Locate the cell with the specified text and output its [X, Y] center coordinate. 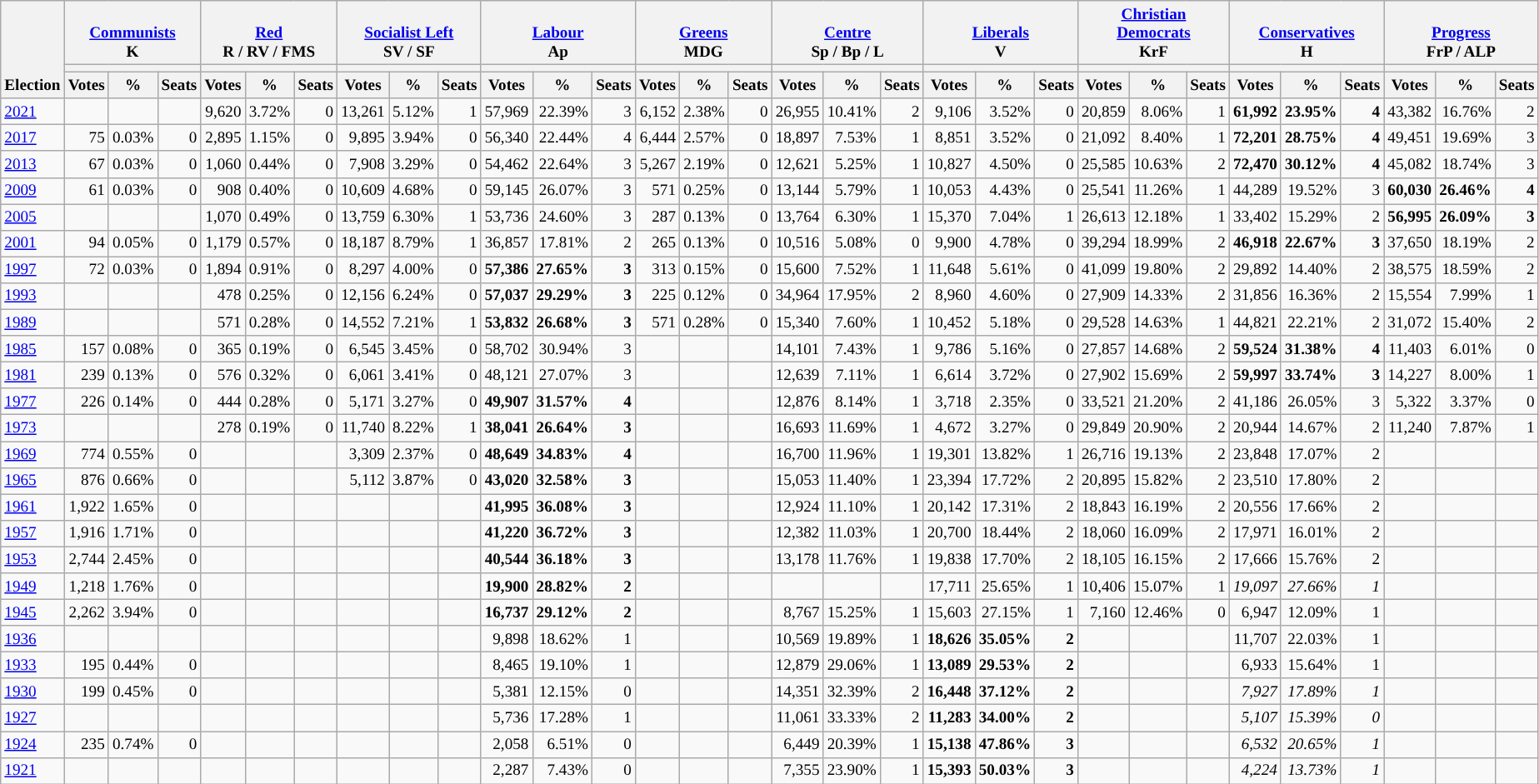
22.44% [562, 138]
17.89% [1311, 692]
15.40% [1466, 322]
10,609 [363, 191]
2.35% [1005, 402]
5.79% [852, 191]
16.76% [1466, 112]
17.81% [562, 243]
10,452 [949, 322]
13,144 [797, 191]
33,521 [1103, 402]
31,072 [1410, 322]
13.82% [1005, 454]
15,603 [949, 612]
20.39% [852, 744]
15.82% [1157, 481]
56,995 [1410, 217]
6,614 [949, 375]
10,516 [797, 243]
29.29% [562, 296]
1,070 [223, 217]
23,510 [1256, 481]
2.37% [413, 454]
14.40% [1311, 270]
6.24% [413, 296]
18,843 [1103, 507]
8.06% [1157, 112]
50.03% [1005, 771]
25,541 [1103, 191]
12,382 [797, 533]
12,621 [797, 164]
8.22% [413, 428]
17,971 [1256, 533]
0.12% [705, 296]
1993 [32, 296]
27,857 [1103, 349]
2,744 [87, 560]
1921 [32, 771]
56,340 [507, 138]
34.83% [562, 454]
22.67% [1311, 243]
18.19% [1466, 243]
10,569 [797, 639]
18,105 [1103, 560]
14.63% [1157, 322]
16,693 [797, 428]
16.19% [1157, 507]
15.76% [1311, 560]
13,178 [797, 560]
Election [32, 50]
2.45% [133, 560]
32.58% [562, 481]
49,451 [1410, 138]
9,106 [949, 112]
0.15% [705, 270]
8,851 [949, 138]
29.12% [562, 612]
2,058 [507, 744]
36.18% [562, 560]
6,532 [1256, 744]
9,900 [949, 243]
7.99% [1466, 296]
4.00% [413, 270]
22.21% [1311, 322]
35.05% [1005, 639]
10,053 [949, 191]
6,061 [363, 375]
26,613 [1103, 217]
60,030 [1410, 191]
15,053 [797, 481]
57,386 [507, 270]
1930 [32, 692]
23.95% [1311, 112]
18.44% [1005, 533]
15,138 [949, 744]
16.36% [1311, 296]
0.57% [270, 243]
10,406 [1103, 587]
1961 [32, 507]
14,351 [797, 692]
7,908 [363, 164]
12.18% [1157, 217]
11.26% [1157, 191]
34.00% [1005, 718]
67 [87, 164]
2013 [32, 164]
365 [223, 349]
ChristianDemocratsKrF [1153, 33]
17,711 [949, 587]
LabourAp [558, 33]
1.65% [133, 507]
2009 [32, 191]
26,955 [797, 112]
12.46% [1157, 612]
38,041 [507, 428]
41,220 [507, 533]
0.14% [133, 402]
23,394 [949, 481]
15.69% [1157, 375]
7,355 [797, 771]
2,287 [507, 771]
6,444 [657, 138]
6,933 [1256, 665]
18,626 [949, 639]
908 [223, 191]
20.65% [1311, 744]
15,393 [949, 771]
53,736 [507, 217]
19,838 [949, 560]
14,227 [1410, 375]
16,448 [949, 692]
11,403 [1410, 349]
72 [87, 270]
29,849 [1103, 428]
226 [87, 402]
19.13% [1157, 454]
18,187 [363, 243]
59,145 [507, 191]
0.05% [133, 243]
14.68% [1157, 349]
9,786 [949, 349]
0.91% [270, 270]
59,997 [1256, 375]
157 [87, 349]
12,924 [797, 507]
11.69% [852, 428]
9,898 [507, 639]
12,639 [797, 375]
22.03% [1311, 639]
15,370 [949, 217]
8,960 [949, 296]
5.08% [852, 243]
1933 [32, 665]
15.29% [1311, 217]
8.40% [1157, 138]
59,524 [1256, 349]
1,916 [87, 533]
29,892 [1256, 270]
1936 [32, 639]
17.80% [1311, 481]
3.29% [413, 164]
278 [223, 428]
11.10% [852, 507]
20,859 [1103, 112]
23.90% [852, 771]
LiberalsV [1000, 33]
33.33% [852, 718]
3,718 [949, 402]
16.01% [1311, 533]
19.89% [852, 639]
0.74% [133, 744]
ProgressFrP / ALP [1462, 33]
47.86% [1005, 744]
1989 [32, 322]
19.80% [1157, 270]
11,061 [797, 718]
16.15% [1157, 560]
22.39% [562, 112]
8.14% [852, 402]
5,322 [1410, 402]
36.08% [562, 507]
287 [657, 217]
32.39% [852, 692]
4,224 [1256, 771]
37.12% [1005, 692]
2,895 [223, 138]
1945 [32, 612]
17.31% [1005, 507]
9,620 [223, 112]
44,821 [1256, 322]
313 [657, 270]
13,759 [363, 217]
27.15% [1005, 612]
774 [87, 454]
2001 [32, 243]
61,992 [1256, 112]
1957 [32, 533]
5,381 [507, 692]
4,672 [949, 428]
26.64% [562, 428]
11,240 [1410, 428]
17.66% [1311, 507]
7.52% [852, 270]
5.16% [1005, 349]
5,267 [657, 164]
61 [87, 191]
0.40% [270, 191]
6.51% [562, 744]
11,707 [1256, 639]
0.32% [270, 375]
41,099 [1103, 270]
12,156 [363, 296]
6,152 [657, 112]
27.07% [562, 375]
15,340 [797, 322]
17.72% [1005, 481]
265 [657, 243]
4.68% [413, 191]
17.95% [852, 296]
54,462 [507, 164]
239 [87, 375]
6,947 [1256, 612]
1973 [32, 428]
12,879 [797, 665]
7.60% [852, 322]
17.28% [562, 718]
444 [223, 402]
46,918 [1256, 243]
72,470 [1256, 164]
94 [87, 243]
20,700 [949, 533]
13,089 [949, 665]
5.12% [413, 112]
20,142 [949, 507]
24.60% [562, 217]
11.76% [852, 560]
28.82% [562, 587]
1997 [32, 270]
72,201 [1256, 138]
1981 [32, 375]
26,716 [1103, 454]
12,876 [797, 402]
1.76% [133, 587]
27,902 [1103, 375]
235 [87, 744]
39,294 [1103, 243]
15.07% [1157, 587]
20.90% [1157, 428]
22.64% [562, 164]
57,037 [507, 296]
3.37% [1466, 402]
6.01% [1466, 349]
0.55% [133, 454]
4.78% [1005, 243]
31.57% [562, 402]
2.57% [705, 138]
1977 [32, 402]
2005 [32, 217]
6,545 [363, 349]
8.79% [413, 243]
7.87% [1466, 428]
15,554 [1410, 296]
5,171 [363, 402]
27.65% [562, 270]
13,261 [363, 112]
6,449 [797, 744]
2017 [32, 138]
13,764 [797, 217]
3.41% [413, 375]
7,927 [1256, 692]
1.15% [270, 138]
14,101 [797, 349]
199 [87, 692]
Socialist LeftSV / SF [409, 33]
CommunistsK [132, 33]
25.65% [1005, 587]
48,121 [507, 375]
21,092 [1103, 138]
GreensMDG [703, 33]
5,112 [363, 481]
1985 [32, 349]
1,894 [223, 270]
18.59% [1466, 270]
0.49% [270, 217]
2,262 [87, 612]
11.03% [852, 533]
43,382 [1410, 112]
576 [223, 375]
25,585 [1103, 164]
ConservativesH [1307, 33]
29,528 [1103, 322]
27,909 [1103, 296]
15.64% [1311, 665]
43,020 [507, 481]
26.68% [562, 322]
5,107 [1256, 718]
1924 [32, 744]
0.45% [133, 692]
8.00% [1466, 375]
45,082 [1410, 164]
RedR / RV / FMS [269, 33]
17.07% [1311, 454]
5.25% [852, 164]
7,160 [1103, 612]
4.50% [1005, 164]
27.66% [1311, 587]
44,289 [1256, 191]
11.40% [852, 481]
18.62% [562, 639]
0.08% [133, 349]
14.67% [1311, 428]
14,552 [363, 322]
1969 [32, 454]
7.04% [1005, 217]
14.33% [1157, 296]
17.70% [1005, 560]
15,600 [797, 270]
1949 [32, 587]
16,737 [507, 612]
10.41% [852, 112]
12.09% [1311, 612]
12.15% [562, 692]
7.11% [852, 375]
19.10% [562, 665]
33.74% [1311, 375]
26.05% [1311, 402]
0.66% [133, 481]
16,700 [797, 454]
11,283 [949, 718]
30.94% [562, 349]
15.25% [852, 612]
36,857 [507, 243]
20,944 [1256, 428]
CentreSp / Bp / L [847, 33]
3,309 [363, 454]
8,465 [507, 665]
5.18% [1005, 322]
49,907 [507, 402]
18,060 [1103, 533]
28.75% [1311, 138]
9,895 [363, 138]
10.63% [1157, 164]
18.74% [1466, 164]
36.72% [562, 533]
5,736 [507, 718]
19,097 [1256, 587]
10,827 [949, 164]
2.38% [705, 112]
18,897 [797, 138]
23,848 [1256, 454]
3.45% [413, 349]
16.09% [1157, 533]
1,922 [87, 507]
5.61% [1005, 270]
3.87% [413, 481]
4.60% [1005, 296]
1.71% [133, 533]
57,969 [507, 112]
19,900 [507, 587]
8,297 [363, 270]
7.21% [413, 322]
53,832 [507, 322]
1965 [32, 481]
11,648 [949, 270]
29.53% [1005, 665]
26.09% [1466, 217]
48,649 [507, 454]
26.46% [1466, 191]
1927 [32, 718]
31,856 [1256, 296]
34,964 [797, 296]
2021 [32, 112]
37,650 [1410, 243]
41,186 [1256, 402]
17,666 [1256, 560]
75 [87, 138]
38,575 [1410, 270]
478 [223, 296]
195 [87, 665]
21.20% [1157, 402]
41,995 [507, 507]
19,301 [949, 454]
4.43% [1005, 191]
18.99% [1157, 243]
7.53% [852, 138]
1,218 [87, 587]
33,402 [1256, 217]
11,740 [363, 428]
225 [657, 296]
1953 [32, 560]
58,702 [507, 349]
26.07% [562, 191]
8,767 [797, 612]
2.19% [705, 164]
15.39% [1311, 718]
1,060 [223, 164]
19.69% [1466, 138]
876 [87, 481]
30.12% [1311, 164]
11.96% [852, 454]
31.38% [1311, 349]
40,544 [507, 560]
13.73% [1311, 771]
20,556 [1256, 507]
19.52% [1311, 191]
20,895 [1103, 481]
1,179 [223, 243]
29.06% [852, 665]
